Scan for the cell matching the given text and deliver its [X, Y] coordinate at center. 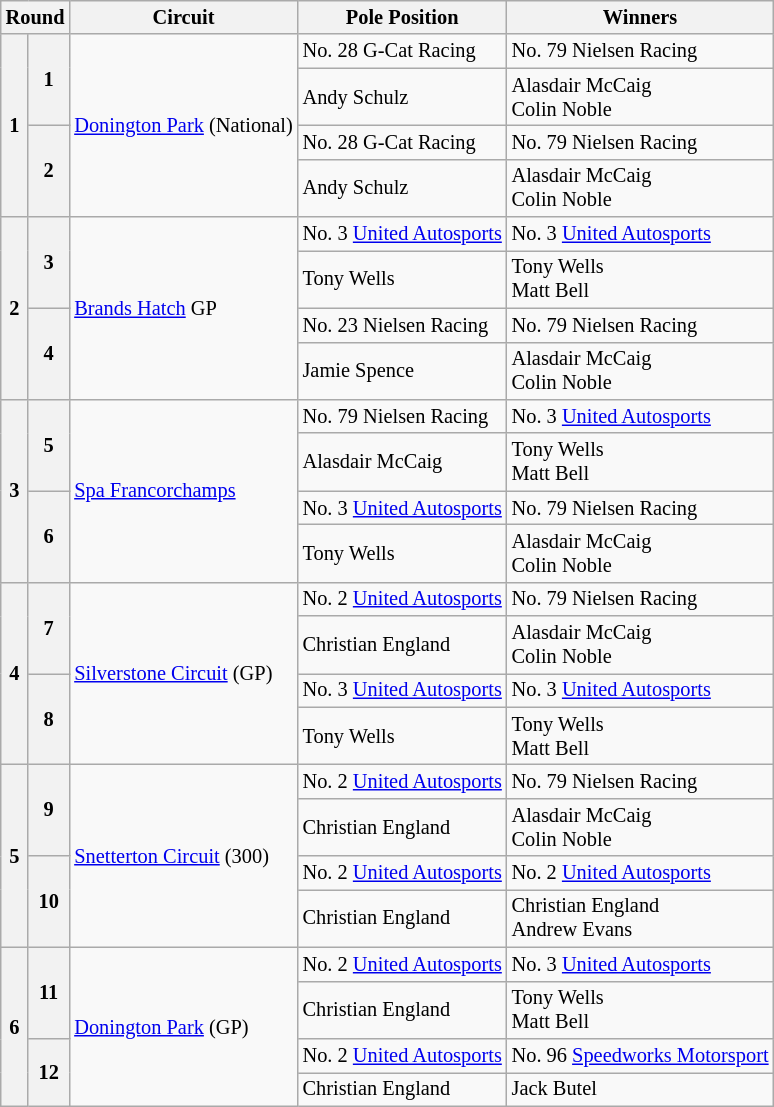
Silverstone Circuit (GP) [183, 674]
Spa Francorchamps [183, 490]
Alasdair McCaigColin Noble [640, 371]
Jamie Spence [402, 371]
Winners [640, 17]
No. 96 Speedworks Motorsport [640, 1055]
11 [48, 992]
Christian England Andrew Evans [640, 918]
Pole Position [402, 17]
No. 23 Nielsen Racing [402, 325]
10 [48, 902]
Circuit [183, 17]
8 [48, 718]
12 [48, 1072]
Snetterton Circuit (300) [183, 856]
Alasdair McCaig [402, 462]
Donington Park (National) [183, 126]
Donington Park (GP) [183, 1026]
Brands Hatch GP [183, 308]
Jack Butel [640, 1089]
7 [48, 628]
Round [36, 17]
9 [48, 810]
